Return [x, y] of the center of cell containing provided text 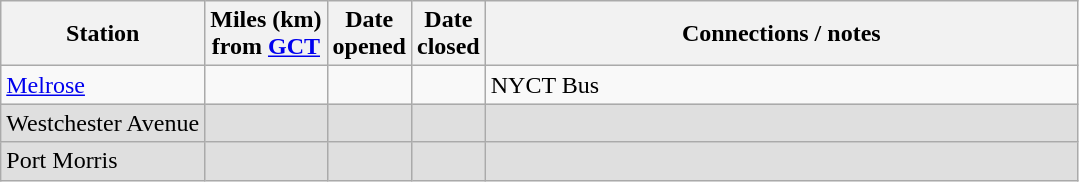
Westchester Avenue [103, 123]
NYCT Bus [781, 85]
Connections / notes [781, 34]
Melrose [103, 85]
Miles (km)from GCT [266, 34]
Port Morris [103, 161]
Station [103, 34]
Dateopened [369, 34]
Dateclosed [448, 34]
